Detect which cell encompasses the target text, then output its [X, Y] center coordinate. 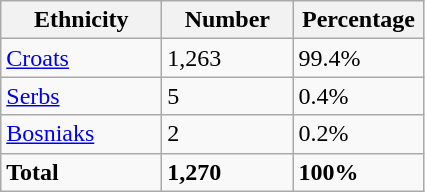
5 [228, 96]
1,270 [228, 172]
100% [358, 172]
2 [228, 134]
Number [228, 20]
Total [82, 172]
0.4% [358, 96]
1,263 [228, 58]
Bosniaks [82, 134]
0.2% [358, 134]
Croats [82, 58]
Serbs [82, 96]
99.4% [358, 58]
Percentage [358, 20]
Ethnicity [82, 20]
